For the text-containing cell, return its midpoint in [X, Y] coordinate format. 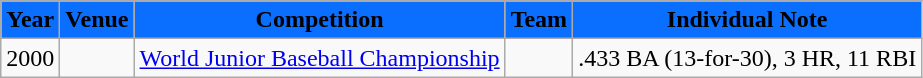
Year [30, 20]
Competition [320, 20]
.433 BA (13-for-30), 3 HR, 11 RBI [748, 58]
World Junior Baseball Championship [320, 58]
Individual Note [748, 20]
2000 [30, 58]
Venue [97, 20]
Team [539, 20]
